Return the [X, Y] coordinate for the center point of the cell that contains the specified text.  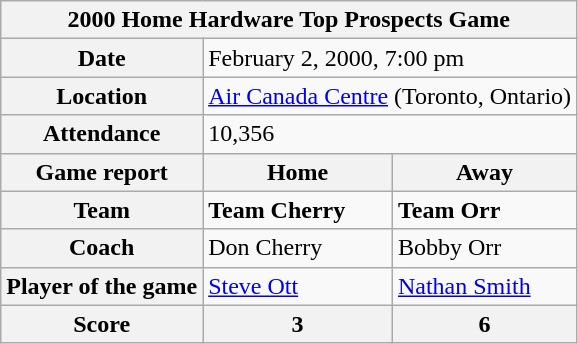
Game report [102, 172]
Coach [102, 248]
Steve Ott [298, 286]
Don Cherry [298, 248]
Nathan Smith [484, 286]
Score [102, 324]
Location [102, 96]
Team [102, 210]
Home [298, 172]
Away [484, 172]
10,356 [390, 134]
Team Orr [484, 210]
February 2, 2000, 7:00 pm [390, 58]
2000 Home Hardware Top Prospects Game [289, 20]
Player of the game [102, 286]
3 [298, 324]
Date [102, 58]
6 [484, 324]
Attendance [102, 134]
Team Cherry [298, 210]
Air Canada Centre (Toronto, Ontario) [390, 96]
Bobby Orr [484, 248]
